Locate the cell with the specified text and output its (x, y) center coordinate. 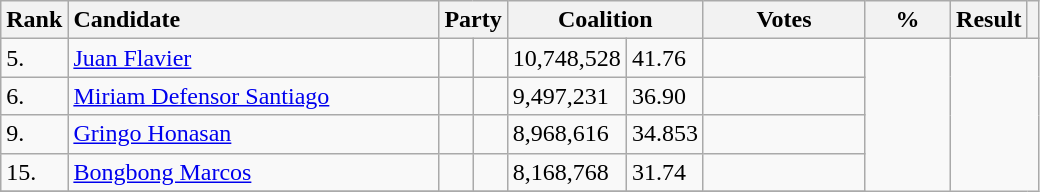
10,748,528 (566, 58)
41.76 (664, 58)
Candidate (254, 20)
Result (989, 20)
9,497,231 (566, 96)
9. (34, 134)
Gringo Honasan (254, 134)
Party (473, 20)
% (907, 20)
6. (34, 96)
31.74 (664, 172)
34.853 (664, 134)
8,168,768 (566, 172)
Votes (784, 20)
Coalition (605, 20)
Juan Flavier (254, 58)
8,968,616 (566, 134)
Rank (34, 20)
15. (34, 172)
5. (34, 58)
Miriam Defensor Santiago (254, 96)
Bongbong Marcos (254, 172)
36.90 (664, 96)
